Return (x, y) of the center of cell containing provided text 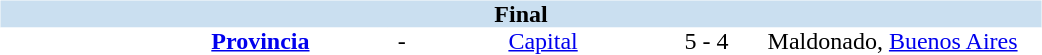
Provincia (260, 42)
Capital (544, 42)
Final (520, 14)
5 - 4 (706, 42)
Maldonado, Buenos Aires (893, 42)
- (402, 42)
